Output the (x, y) coordinate of the center of the cell containing the given text.  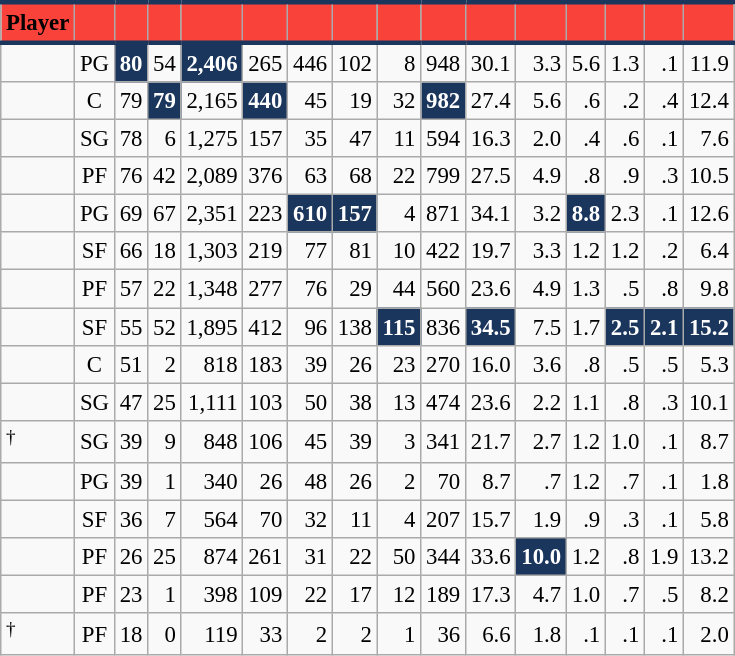
2,089 (212, 176)
2,165 (212, 101)
3.2 (541, 214)
42 (164, 176)
874 (212, 557)
30.1 (491, 62)
55 (130, 327)
340 (212, 482)
8 (399, 62)
17.3 (491, 594)
2,406 (212, 62)
948 (444, 62)
265 (266, 62)
848 (212, 441)
219 (266, 251)
10.0 (541, 557)
29 (354, 289)
1.1 (586, 402)
2.5 (626, 327)
8.8 (586, 214)
102 (354, 62)
560 (444, 289)
16.0 (491, 364)
66 (130, 251)
33 (266, 634)
11.9 (709, 62)
12.6 (709, 214)
6 (164, 139)
2.7 (541, 441)
7 (164, 519)
982 (444, 101)
27.4 (491, 101)
3 (399, 441)
2,351 (212, 214)
341 (444, 441)
2.2 (541, 402)
13.2 (709, 557)
33.6 (491, 557)
10 (399, 251)
818 (212, 364)
261 (266, 557)
19 (354, 101)
270 (444, 364)
38 (354, 402)
96 (310, 327)
871 (444, 214)
7.6 (709, 139)
15.7 (491, 519)
48 (310, 482)
1,895 (212, 327)
5.8 (709, 519)
1,303 (212, 251)
109 (266, 594)
9 (164, 441)
68 (354, 176)
446 (310, 62)
15.2 (709, 327)
610 (310, 214)
398 (212, 594)
67 (164, 214)
6.4 (709, 251)
81 (354, 251)
2.1 (664, 327)
1,348 (212, 289)
1.7 (586, 327)
1,111 (212, 402)
52 (164, 327)
474 (444, 402)
3.6 (541, 364)
19.7 (491, 251)
78 (130, 139)
77 (310, 251)
31 (310, 557)
54 (164, 62)
12.4 (709, 101)
16.3 (491, 139)
5.3 (709, 364)
183 (266, 364)
138 (354, 327)
1,275 (212, 139)
119 (212, 634)
9.8 (709, 289)
594 (444, 139)
44 (399, 289)
564 (212, 519)
277 (266, 289)
69 (130, 214)
6.6 (491, 634)
51 (130, 364)
189 (444, 594)
0 (164, 634)
21.7 (491, 441)
344 (444, 557)
799 (444, 176)
13 (399, 402)
10.5 (709, 176)
836 (444, 327)
12 (399, 594)
57 (130, 289)
7.5 (541, 327)
8.2 (709, 594)
Player (38, 22)
422 (444, 251)
207 (444, 519)
376 (266, 176)
35 (310, 139)
17 (354, 594)
80 (130, 62)
412 (266, 327)
103 (266, 402)
10.1 (709, 402)
106 (266, 441)
115 (399, 327)
27.5 (491, 176)
63 (310, 176)
34.5 (491, 327)
440 (266, 101)
223 (266, 214)
4.7 (541, 594)
2.3 (626, 214)
34.1 (491, 214)
